Capture the cell that displays the provided text and extract its [x, y] central coordinate. 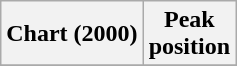
Peakposition [189, 34]
Chart (2000) [72, 34]
